Return the [X, Y] coordinate for the center point of the cell that contains the specified text.  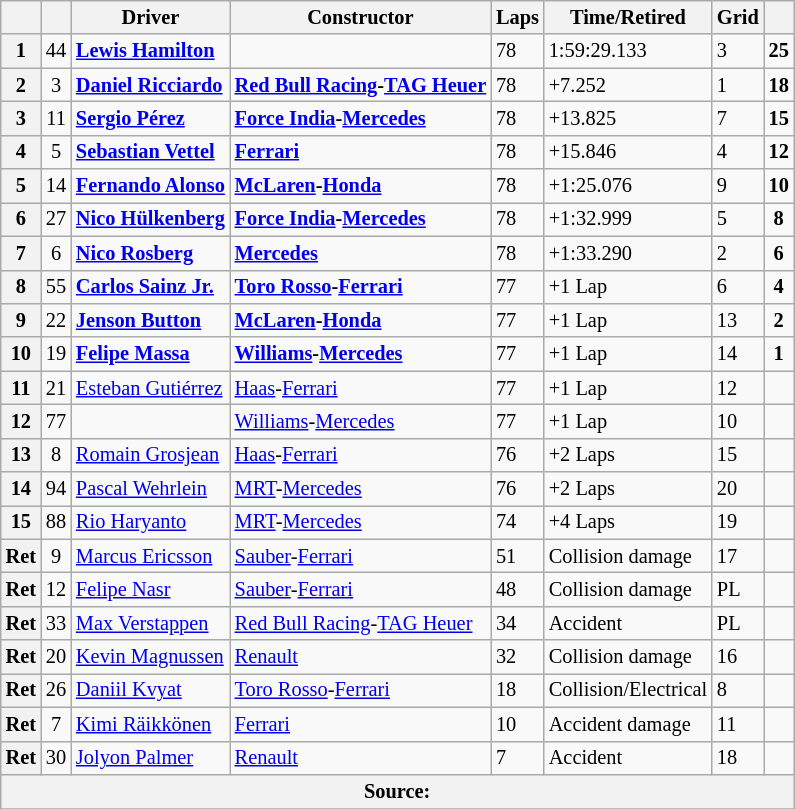
Jolyon Palmer [150, 758]
27 [56, 219]
Lewis Hamilton [150, 51]
Nico Hülkenberg [150, 219]
Mercedes [360, 253]
+15.846 [628, 152]
Felipe Nasr [150, 589]
Kevin Magnussen [150, 657]
+7.252 [628, 85]
48 [518, 589]
32 [518, 657]
Romain Grosjean [150, 455]
94 [56, 489]
+1:33.290 [628, 253]
Esteban Gutiérrez [150, 388]
21 [56, 388]
Pascal Wehrlein [150, 489]
74 [518, 522]
Grid [738, 17]
Sebastian Vettel [150, 152]
22 [56, 320]
33 [56, 623]
51 [518, 556]
25 [779, 51]
Source: [398, 791]
Daniil Kvyat [150, 690]
1:59:29.133 [628, 51]
Felipe Massa [150, 354]
16 [738, 657]
26 [56, 690]
Kimi Räikkönen [150, 724]
Nico Rosberg [150, 253]
Constructor [360, 17]
88 [56, 522]
Time/Retired [628, 17]
Daniel Ricciardo [150, 85]
Sergio Pérez [150, 118]
+4 Laps [628, 522]
Laps [518, 17]
Rio Haryanto [150, 522]
Carlos Sainz Jr. [150, 287]
Accident damage [628, 724]
17 [738, 556]
Fernando Alonso [150, 186]
Jenson Button [150, 320]
+1:32.999 [628, 219]
+1:25.076 [628, 186]
Collision/Electrical [628, 690]
44 [56, 51]
30 [56, 758]
34 [518, 623]
55 [56, 287]
Driver [150, 17]
+13.825 [628, 118]
Marcus Ericsson [150, 556]
Max Verstappen [150, 623]
